Search for the cell housing the specified text and yield its (x, y) center coordinate. 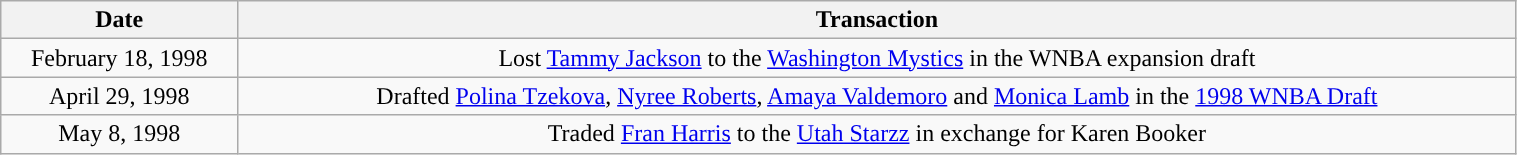
May 8, 1998 (120, 134)
Transaction (877, 20)
Date (120, 20)
February 18, 1998 (120, 58)
Drafted Polina Tzekova, Nyree Roberts, Amaya Valdemoro and Monica Lamb in the 1998 WNBA Draft (877, 96)
April 29, 1998 (120, 96)
Traded Fran Harris to the Utah Starzz in exchange for Karen Booker (877, 134)
Lost Tammy Jackson to the Washington Mystics in the WNBA expansion draft (877, 58)
